Output the (x, y) coordinate of the center of the cell containing the given text.  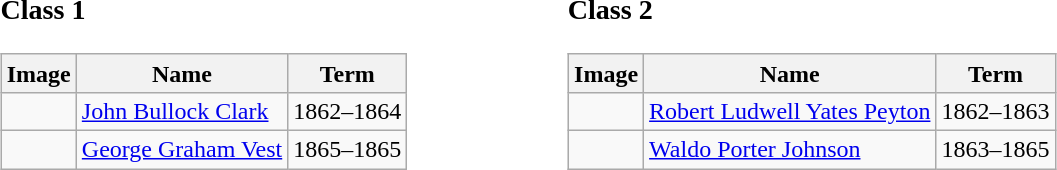
1865–1865 (348, 150)
George Graham Vest (182, 150)
1862–1863 (996, 111)
1862–1864 (348, 111)
1863–1865 (996, 150)
Robert Ludwell Yates Peyton (790, 111)
John Bullock Clark (182, 111)
Waldo Porter Johnson (790, 150)
